Pinpoint the cell where the given text exists, returning its [X, Y] midpoint coordinate. 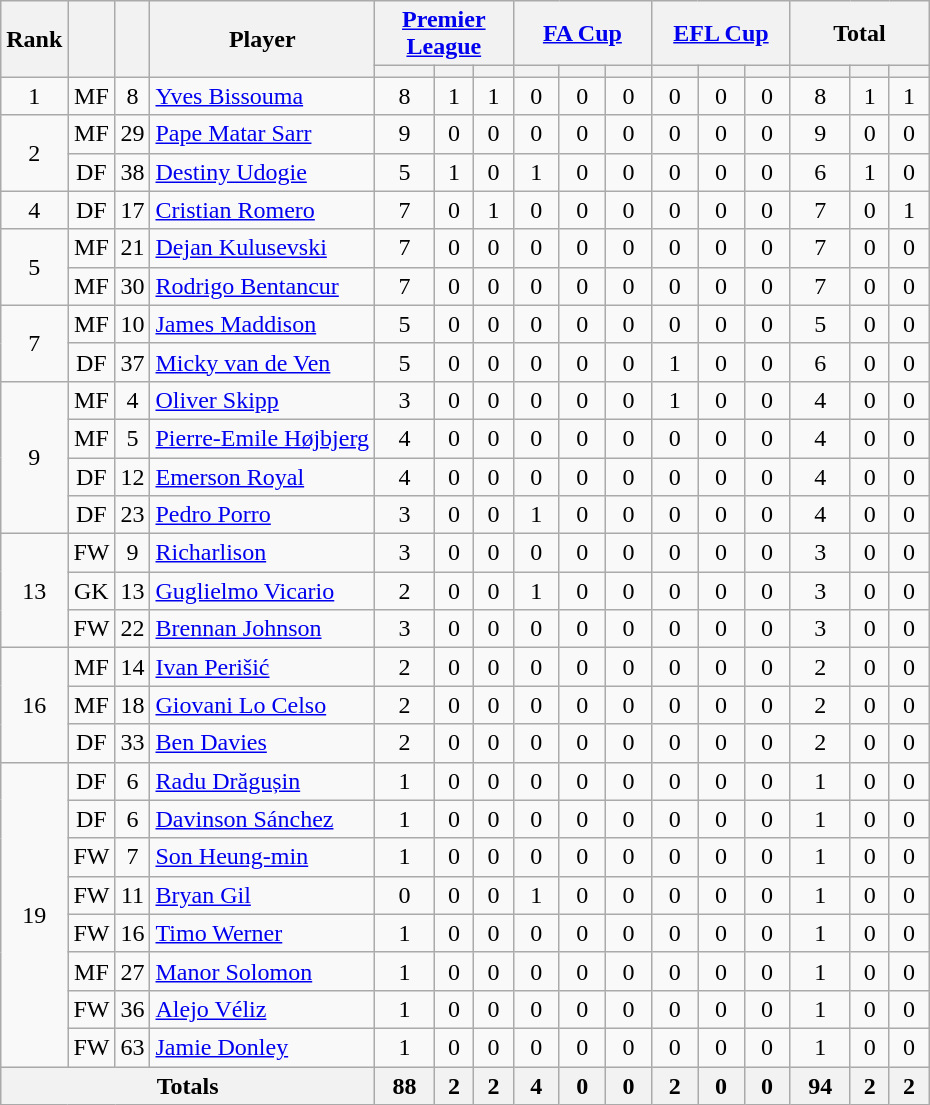
Oliver Skipp [262, 400]
Player [262, 39]
Timo Werner [262, 933]
Radu Drăgușin [262, 781]
Guglielmo Vicario [262, 591]
Richarlison [262, 553]
Son Heung-min [262, 857]
EFL Cup [722, 34]
Bryan Gil [262, 895]
Micky van de Ven [262, 362]
Dejan Kulusevski [262, 248]
29 [132, 134]
Totals [188, 1085]
37 [132, 362]
30 [132, 286]
21 [132, 248]
James Maddison [262, 324]
Emerson Royal [262, 477]
38 [132, 172]
Ben Davies [262, 743]
Destiny Udogie [262, 172]
Manor Solomon [262, 971]
12 [132, 477]
63 [132, 1047]
33 [132, 743]
Jamie Donley [262, 1047]
Pierre-Emile Højbjerg [262, 438]
Cristian Romero [262, 210]
17 [132, 210]
94 [820, 1085]
Alejo Véliz [262, 1009]
Total [860, 34]
19 [34, 914]
10 [132, 324]
27 [132, 971]
Pedro Porro [262, 515]
Davinson Sánchez [262, 819]
Pape Matar Sarr [262, 134]
Brennan Johnson [262, 629]
23 [132, 515]
18 [132, 705]
Premier League [444, 34]
FA Cup [582, 34]
14 [132, 667]
Giovani Lo Celso [262, 705]
22 [132, 629]
Rank [34, 39]
88 [405, 1085]
Rodrigo Bentancur [262, 286]
36 [132, 1009]
Yves Bissouma [262, 96]
Ivan Perišić [262, 667]
GK [92, 591]
11 [132, 895]
